Locate the cell with the specified text and output its [X, Y] center coordinate. 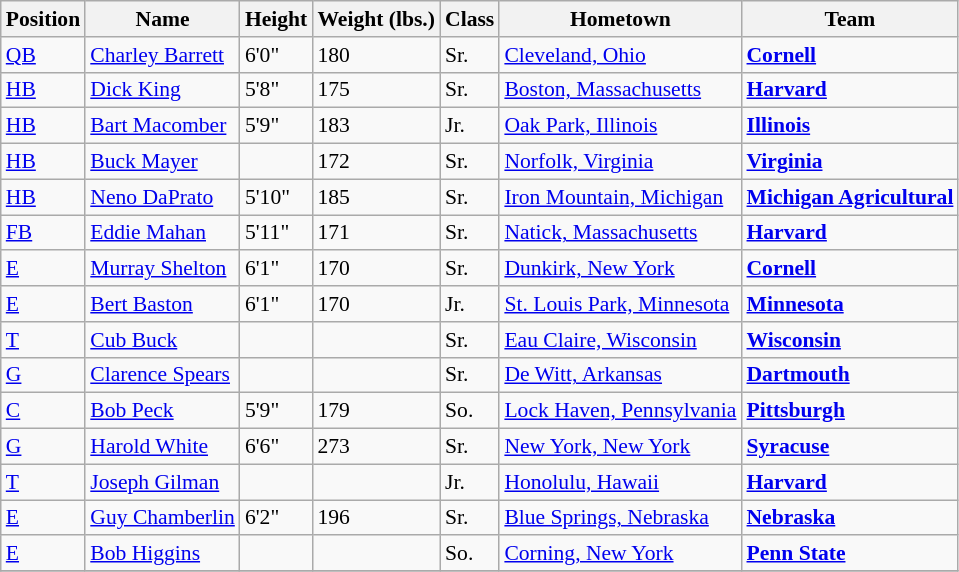
Minnesota [850, 304]
172 [376, 162]
St. Louis Park, Minnesota [620, 304]
185 [376, 197]
Joseph Gilman [162, 482]
179 [376, 411]
C [43, 411]
273 [376, 447]
6'6" [276, 447]
Hometown [620, 19]
Eau Claire, Wisconsin [620, 340]
Illinois [850, 126]
Corning, New York [620, 554]
196 [376, 518]
Harold White [162, 447]
Natick, Massachusetts [620, 233]
De Witt, Arkansas [620, 375]
Cleveland, Ohio [620, 55]
6'2" [276, 518]
Bert Baston [162, 304]
171 [376, 233]
Virginia [850, 162]
Bob Peck [162, 411]
Bob Higgins [162, 554]
Lock Haven, Pennsylvania [620, 411]
Dartmouth [850, 375]
FB [43, 233]
Clarence Spears [162, 375]
New York, New York [620, 447]
6'0" [276, 55]
Dick King [162, 90]
5'10" [276, 197]
Name [162, 19]
Boston, Massachusetts [620, 90]
Wisconsin [850, 340]
Dunkirk, New York [620, 269]
180 [376, 55]
Eddie Mahan [162, 233]
5'8" [276, 90]
Team [850, 19]
Position [43, 19]
175 [376, 90]
Pittsburgh [850, 411]
Michigan Agricultural [850, 197]
Cub Buck [162, 340]
Class [470, 19]
Syracuse [850, 447]
Blue Springs, Nebraska [620, 518]
Bart Macomber [162, 126]
Guy Chamberlin [162, 518]
183 [376, 126]
Weight (lbs.) [376, 19]
Charley Barrett [162, 55]
Height [276, 19]
Murray Shelton [162, 269]
Neno DaPrato [162, 197]
Norfolk, Virginia [620, 162]
Iron Mountain, Michigan [620, 197]
Nebraska [850, 518]
Penn State [850, 554]
Buck Mayer [162, 162]
Honolulu, Hawaii [620, 482]
Oak Park, Illinois [620, 126]
QB [43, 55]
5'11" [276, 233]
